Return (X, Y) of the center of cell containing provided text 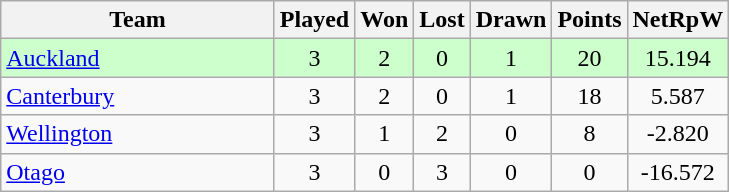
Canterbury (138, 96)
Team (138, 20)
Won (384, 20)
-2.820 (678, 134)
Points (590, 20)
8 (590, 134)
Wellington (138, 134)
NetRpW (678, 20)
18 (590, 96)
15.194 (678, 58)
5.587 (678, 96)
-16.572 (678, 172)
Lost (442, 20)
Auckland (138, 58)
Otago (138, 172)
Played (314, 20)
Drawn (511, 20)
20 (590, 58)
